Locate the cell with the specified text and output its [x, y] center coordinate. 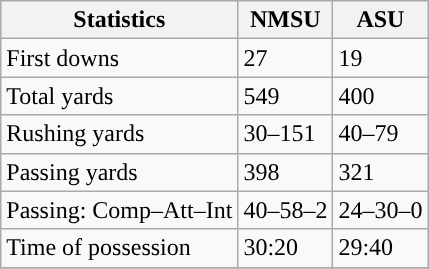
30:20 [286, 248]
Passing yards [120, 172]
ASU [380, 20]
40–79 [380, 134]
First downs [120, 58]
27 [286, 58]
24–30–0 [380, 210]
Rushing yards [120, 134]
NMSU [286, 20]
30–151 [286, 134]
400 [380, 96]
398 [286, 172]
549 [286, 96]
29:40 [380, 248]
Total yards [120, 96]
Statistics [120, 20]
Time of possession [120, 248]
Passing: Comp–Att–Int [120, 210]
321 [380, 172]
19 [380, 58]
40–58–2 [286, 210]
